Return the (x, y) coordinate for the center point of the cell that contains the specified text.  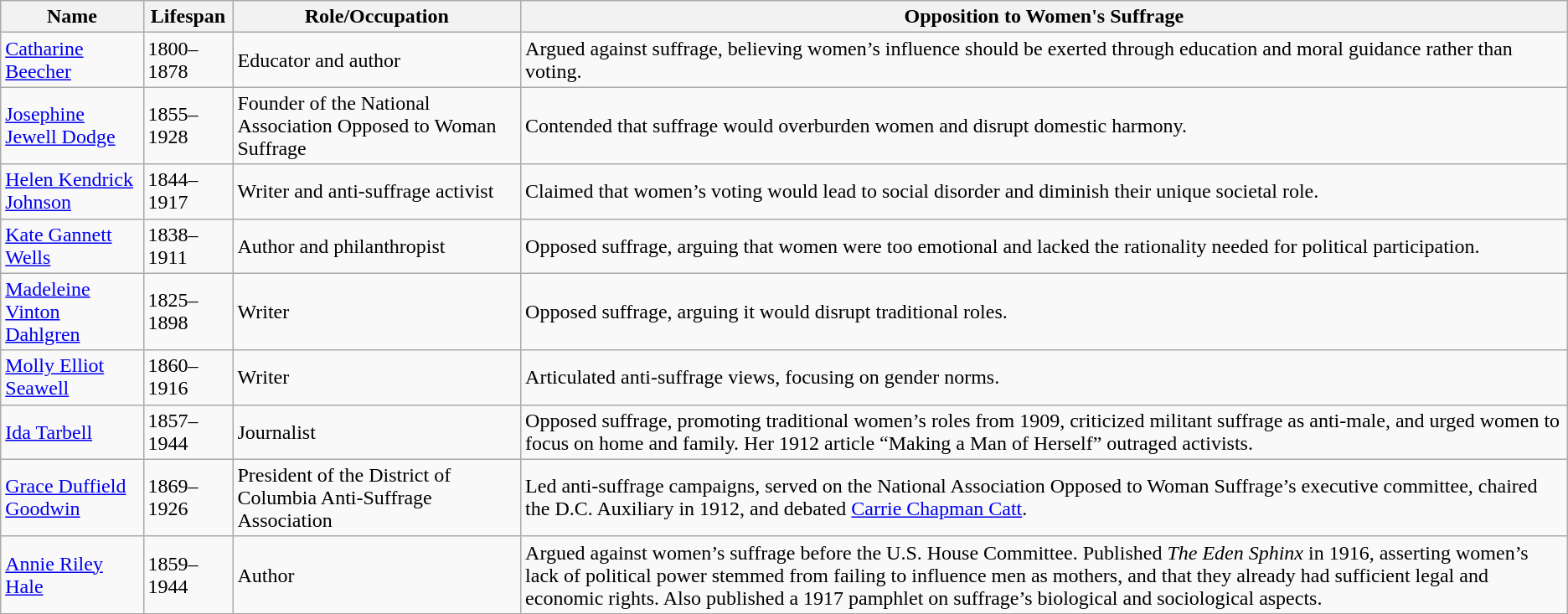
President of the District of Columbia Anti-Suffrage Association (377, 498)
Lifespan (188, 17)
1857–1944 (188, 432)
Author and philanthropist (377, 246)
Opposed suffrage, arguing that women were too emotional and lacked the rationality needed for political participation. (1044, 246)
Contended that suffrage would overburden women and disrupt domestic harmony. (1044, 126)
Educator and author (377, 60)
1859–1944 (188, 575)
Molly Elliot Seawell (72, 377)
Role/Occupation (377, 17)
Opposed suffrage, arguing it would disrupt traditional roles. (1044, 312)
1800–1878 (188, 60)
Madeleine Vinton Dahlgren (72, 312)
1844–1917 (188, 191)
Helen Kendrick Johnson (72, 191)
1869–1926 (188, 498)
Claimed that women’s voting would lead to social disorder and diminish their unique societal role. (1044, 191)
Annie Riley Hale (72, 575)
Josephine Jewell Dodge (72, 126)
Argued against suffrage, believing women’s influence should be exerted through education and moral guidance rather than voting. (1044, 60)
Opposition to Women's Suffrage (1044, 17)
Kate Gannett Wells (72, 246)
Grace Duffield Goodwin (72, 498)
1838–1911 (188, 246)
1855–1928 (188, 126)
Founder of the National Association Opposed to Woman Suffrage (377, 126)
1825–1898 (188, 312)
Journalist (377, 432)
Catharine Beecher (72, 60)
Writer and anti-suffrage activist (377, 191)
Name (72, 17)
Articulated anti-suffrage views, focusing on gender norms. (1044, 377)
Ida Tarbell (72, 432)
1860–1916 (188, 377)
Author (377, 575)
